Search for the cell housing the specified text and yield its (X, Y) center coordinate. 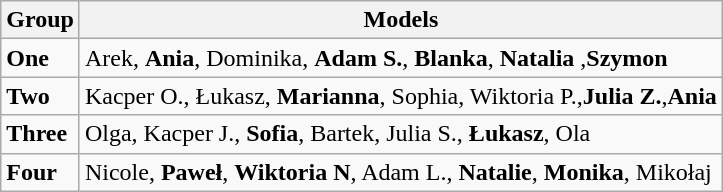
Olga, Kacper J., Sofia, Bartek, Julia S., Łukasz, Ola (400, 134)
Two (40, 96)
Models (400, 20)
Kacper O., Łukasz, Marianna, Sophia, Wiktoria P.,Julia Z.,Ania (400, 96)
Nicole, Paweł, Wiktoria N, Adam L., Natalie, Monika, Mikołaj (400, 172)
Arek, Ania, Dominika, Adam S., Blanka, Natalia ,Szymon (400, 58)
One (40, 58)
Group (40, 20)
Four (40, 172)
Three (40, 134)
